Output the [x, y] coordinate of the center of the cell containing the given text.  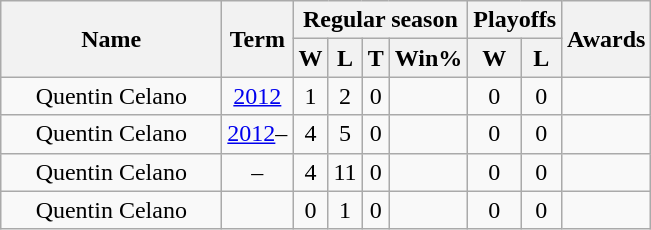
2 [345, 96]
Regular season [380, 20]
11 [345, 172]
Awards [606, 39]
– [258, 172]
5 [345, 134]
Win% [428, 58]
Playoffs [515, 20]
Name [112, 39]
2012 [258, 96]
2012– [258, 134]
Term [258, 39]
T [376, 58]
